Find where the given text appears and provide that cell's center as [X, Y] coordinate. 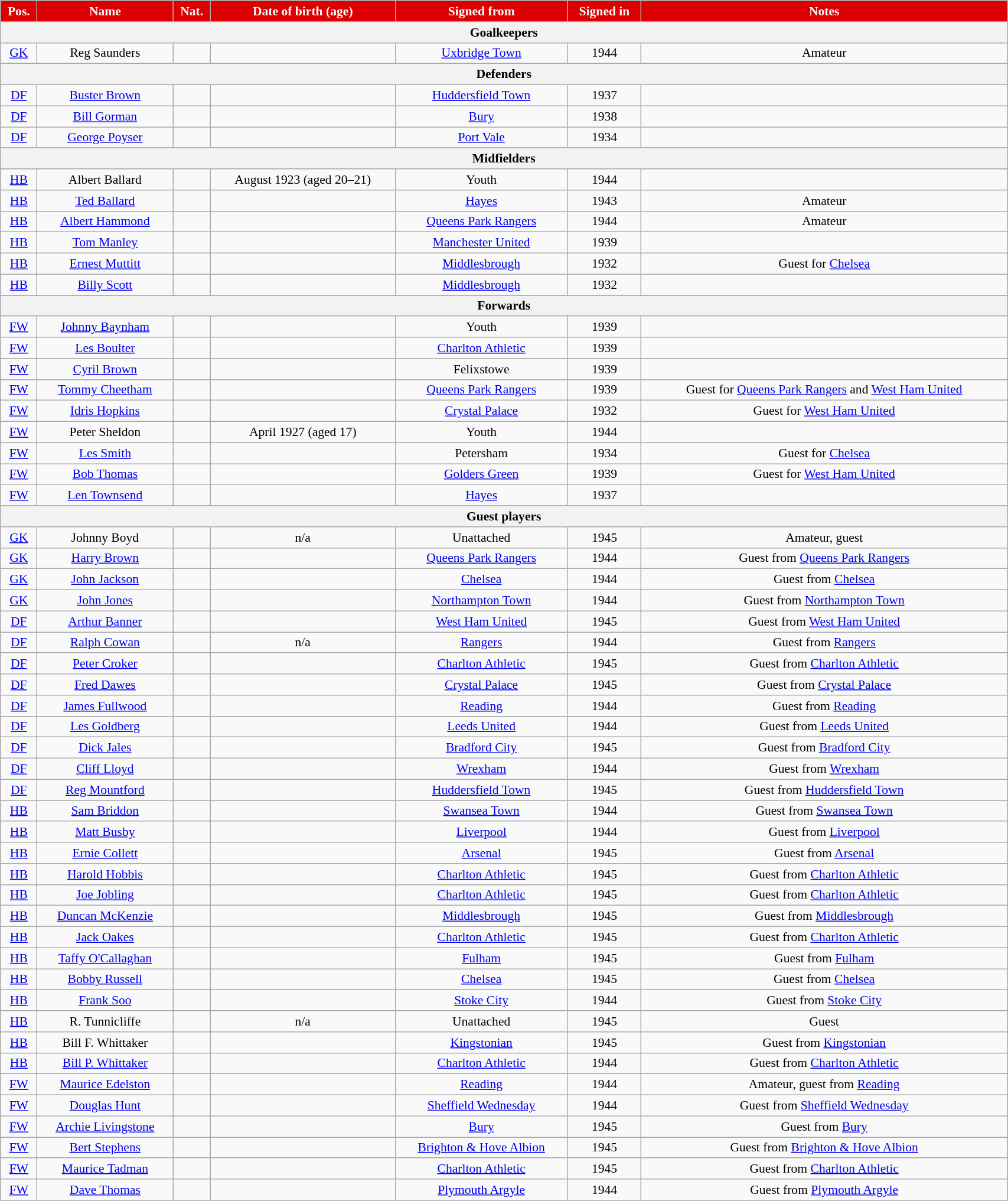
Guest from Crystal Palace [824, 685]
Stoke City [481, 1001]
Felixstowe [481, 369]
Guest from Brighton & Hove Albion [824, 1148]
Petersham [481, 453]
Billy Scott [105, 285]
Guest from Wrexham [824, 769]
Swansea Town [481, 811]
Johnny Boyd [105, 538]
Ted Ballard [105, 201]
Les Boulter [105, 348]
Rangers [481, 643]
Guest [824, 1021]
Guest players [504, 516]
Forwards [504, 306]
Guest for Queens Park Rangers and West Ham United [824, 390]
1938 [604, 116]
Ralph Cowan [105, 643]
1943 [604, 201]
Ernie Collett [105, 853]
Wrexham [481, 769]
Guest from Kingstonian [824, 1043]
Reg Mountford [105, 790]
Arsenal [481, 853]
Albert Ballard [105, 180]
James Fullwood [105, 706]
Bill F. Whittaker [105, 1043]
Len Townsend [105, 496]
Guest from West Ham United [824, 621]
Manchester United [481, 243]
George Poyser [105, 138]
Amateur, guest from Reading [824, 1085]
Arthur Banner [105, 621]
Frank Soo [105, 1001]
Tommy Cheetham [105, 390]
Albert Hammond [105, 222]
John Jackson [105, 580]
Brighton & Hove Albion [481, 1148]
R. Tunnicliffe [105, 1021]
Plymouth Argyle [481, 1190]
Guest from Northampton Town [824, 601]
Port Vale [481, 138]
Golders Green [481, 474]
Bert Stephens [105, 1148]
Guest from Plymouth Argyle [824, 1190]
April 1927 (aged 17) [303, 432]
Les Goldberg [105, 727]
Guest from Rangers [824, 643]
Guest from Huddersfield Town [824, 790]
Nat. [192, 11]
Cliff Lloyd [105, 769]
Goalkeepers [504, 32]
Defenders [504, 74]
Guest from Stoke City [824, 1001]
Fulham [481, 958]
Date of birth (age) [303, 11]
Bob Thomas [105, 474]
Leeds United [481, 727]
Peter Sheldon [105, 432]
Northampton Town [481, 601]
Pos. [19, 11]
Guest from Middlesbrough [824, 916]
Bill P. Whittaker [105, 1063]
Notes [824, 11]
Signed in [604, 11]
Liverpool [481, 832]
Signed from [481, 11]
Duncan McKenzie [105, 916]
Harry Brown [105, 558]
West Ham United [481, 621]
Bobby Russell [105, 979]
Idris Hopkins [105, 411]
Joe Jobling [105, 895]
Guest from Arsenal [824, 853]
Guest from Reading [824, 706]
Ernest Muttitt [105, 264]
Archie Livingstone [105, 1127]
Maurice Edelston [105, 1085]
August 1923 (aged 20–21) [303, 180]
Reg Saunders [105, 53]
Name [105, 11]
Guest from Bradford City [824, 748]
Matt Busby [105, 832]
Guest from Leeds United [824, 727]
Sam Briddon [105, 811]
Bradford City [481, 748]
Guest from Swansea Town [824, 811]
Maurice Tadman [105, 1169]
Douglas Hunt [105, 1106]
Guest from Queens Park Rangers [824, 558]
Taffy O'Callaghan [105, 958]
Tom Manley [105, 243]
Fred Dawes [105, 685]
Peter Croker [105, 664]
Jack Oakes [105, 938]
John Jones [105, 601]
Guest from Liverpool [824, 832]
Harold Hobbis [105, 874]
Midfielders [504, 159]
Guest from Fulham [824, 958]
Cyril Brown [105, 369]
Buster Brown [105, 96]
Guest from Sheffield Wednesday [824, 1106]
Les Smith [105, 453]
Dick Jales [105, 748]
Guest from Bury [824, 1127]
Dave Thomas [105, 1190]
Amateur, guest [824, 538]
Johnny Baynham [105, 327]
Sheffield Wednesday [481, 1106]
Bill Gorman [105, 116]
Uxbridge Town [481, 53]
Kingstonian [481, 1043]
